From the cell containing the given text, extract its center point as (X, Y) coordinate. 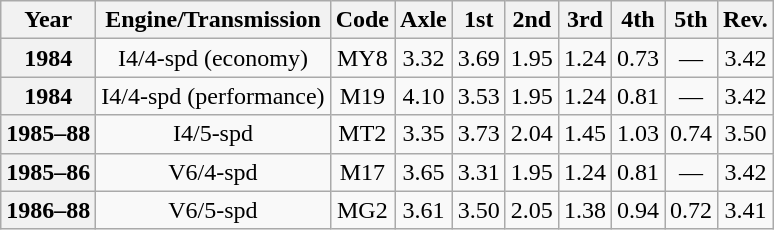
2nd (532, 20)
Axle (424, 20)
Engine/Transmission (213, 20)
3.65 (424, 172)
M19 (362, 96)
V6/5-spd (213, 210)
1.03 (638, 134)
1.45 (584, 134)
MT2 (362, 134)
3.61 (424, 210)
2.05 (532, 210)
3.35 (424, 134)
1985–86 (48, 172)
5th (690, 20)
0.94 (638, 210)
4.10 (424, 96)
3.53 (478, 96)
2.04 (532, 134)
1986–88 (48, 210)
3rd (584, 20)
3.73 (478, 134)
4th (638, 20)
V6/4-spd (213, 172)
MG2 (362, 210)
3.32 (424, 58)
Year (48, 20)
1985–88 (48, 134)
0.74 (690, 134)
I4/4-spd (performance) (213, 96)
I4/4-spd (economy) (213, 58)
MY8 (362, 58)
0.73 (638, 58)
1st (478, 20)
0.72 (690, 210)
1.38 (584, 210)
3.41 (746, 210)
3.69 (478, 58)
Code (362, 20)
M17 (362, 172)
Rev. (746, 20)
3.31 (478, 172)
I4/5-spd (213, 134)
